From the cell containing the given text, extract its center point as [X, Y] coordinate. 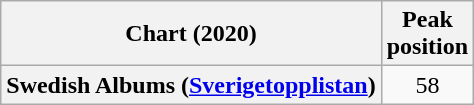
Chart (2020) [191, 34]
Swedish Albums (Sverigetopplistan) [191, 85]
58 [427, 85]
Peakposition [427, 34]
